Determine the [x, y] coordinate at the center of the cell enclosing the given text.  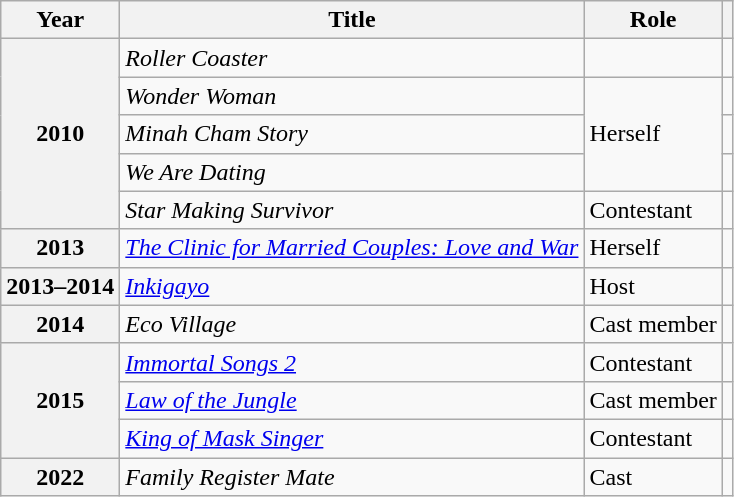
Eco Village [352, 324]
Immortal Songs 2 [352, 362]
Minah Cham Story [352, 134]
Roller Coaster [352, 58]
Year [60, 20]
2014 [60, 324]
2013–2014 [60, 286]
Law of the Jungle [352, 400]
King of Mask Singer [352, 438]
2013 [60, 248]
We Are Dating [352, 172]
2010 [60, 134]
The Clinic for Married Couples: Love and War [352, 248]
Cast [653, 477]
2015 [60, 400]
Star Making Survivor [352, 210]
Title [352, 20]
Host [653, 286]
Family Register Mate [352, 477]
Wonder Woman [352, 96]
2022 [60, 477]
Inkigayo [352, 286]
Role [653, 20]
